Locate the cell with the specified text and output its (x, y) center coordinate. 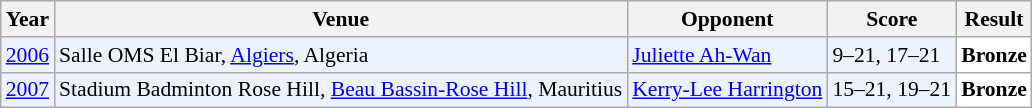
15–21, 19–21 (892, 90)
Stadium Badminton Rose Hill, Beau Bassin-Rose Hill, Mauritius (340, 90)
Score (892, 19)
Kerry-Lee Harrington (727, 90)
9–21, 17–21 (892, 55)
Salle OMS El Biar, Algiers, Algeria (340, 55)
Opponent (727, 19)
Juliette Ah-Wan (727, 55)
Result (994, 19)
2007 (28, 90)
Year (28, 19)
2006 (28, 55)
Venue (340, 19)
